From the cell containing the given text, extract its center point as [X, Y] coordinate. 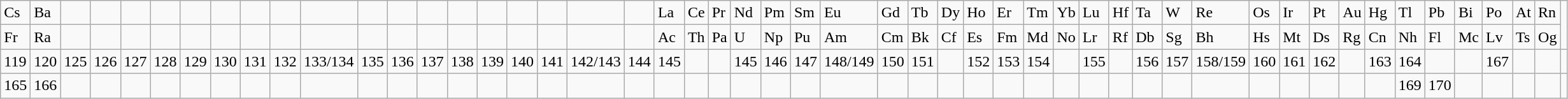
Lr [1094, 37]
147 [805, 61]
130 [225, 61]
Ho [978, 13]
152 [978, 61]
Rn [1548, 13]
136 [403, 61]
126 [106, 61]
Np [776, 37]
128 [166, 61]
No [1066, 37]
Cm [893, 37]
Mc [1469, 37]
161 [1294, 61]
129 [195, 61]
At [1523, 13]
Md [1038, 37]
Nh [1410, 37]
Os [1265, 13]
Pt [1325, 13]
137 [432, 61]
Tl [1410, 13]
167 [1497, 61]
Pu [805, 37]
157 [1177, 61]
142/143 [596, 61]
Fl [1439, 37]
Lu [1094, 13]
Fr [15, 37]
Re [1221, 13]
Lv [1497, 37]
Tm [1038, 13]
146 [776, 61]
133/134 [329, 61]
Rf [1120, 37]
156 [1148, 61]
Ts [1523, 37]
127 [135, 61]
Es [978, 37]
Ac [669, 37]
132 [285, 61]
165 [15, 86]
141 [552, 61]
Cf [950, 37]
135 [372, 61]
Fm [1009, 37]
Pm [776, 13]
160 [1265, 61]
Po [1497, 13]
138 [462, 61]
139 [492, 61]
Yb [1066, 13]
Hg [1379, 13]
W [1177, 13]
Er [1009, 13]
150 [893, 61]
U [745, 37]
Mt [1294, 37]
Gd [893, 13]
125 [75, 61]
La [669, 13]
Nd [745, 13]
131 [255, 61]
151 [922, 61]
170 [1439, 86]
140 [522, 61]
Hs [1265, 37]
Ir [1294, 13]
153 [1009, 61]
Dy [950, 13]
Sm [805, 13]
Sg [1177, 37]
Bh [1221, 37]
Hf [1120, 13]
148/149 [849, 61]
144 [639, 61]
Pb [1439, 13]
Eu [849, 13]
Og [1548, 37]
Pr [720, 13]
Am [849, 37]
Tb [922, 13]
Ds [1325, 37]
Rg [1352, 37]
Th [696, 37]
Ba [46, 13]
Ra [46, 37]
166 [46, 86]
Bk [922, 37]
158/159 [1221, 61]
Cs [15, 13]
155 [1094, 61]
162 [1325, 61]
120 [46, 61]
Ta [1148, 13]
163 [1379, 61]
Ce [696, 13]
Pa [720, 37]
169 [1410, 86]
Bi [1469, 13]
Cn [1379, 37]
119 [15, 61]
154 [1038, 61]
164 [1410, 61]
Au [1352, 13]
Db [1148, 37]
